Determine the [x, y] coordinate at the center of the cell enclosing the given text.  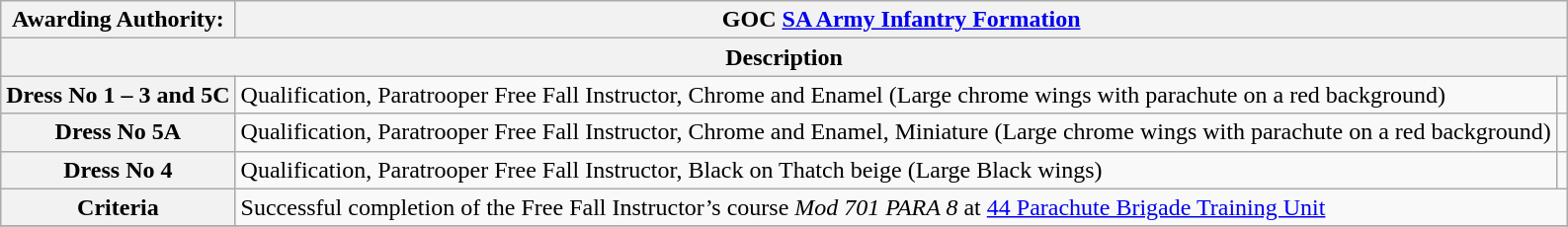
Dress No 4 [119, 170]
Criteria [119, 207]
Description [784, 57]
GOC SA Army Infantry Formation [901, 20]
Qualification, Paratrooper Free Fall Instructor, Black on Thatch beige (Large Black wings) [895, 170]
Dress No 5A [119, 132]
Awarding Authority: [119, 20]
Qualification, Paratrooper Free Fall Instructor, Chrome and Enamel, Miniature (Large chrome wings with parachute on a red background) [895, 132]
Successful completion of the Free Fall Instructor’s course Mod 701 PARA 8 at 44 Parachute Brigade Training Unit [901, 207]
Dress No 1 – 3 and 5C [119, 95]
Qualification, Paratrooper Free Fall Instructor, Chrome and Enamel (Large chrome wings with parachute on a red background) [895, 95]
